Extract the [x, y] coordinate from the center of the cell holding the provided text.  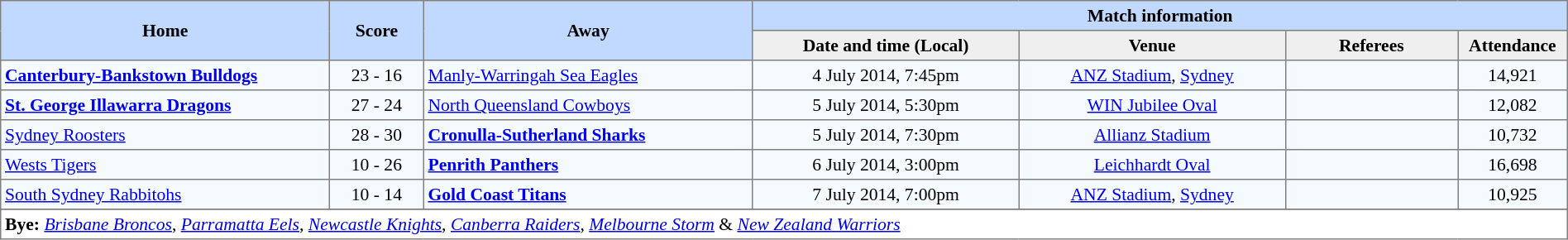
Sydney Roosters [165, 135]
14,921 [1513, 75]
Score [377, 31]
23 - 16 [377, 75]
Wests Tigers [165, 165]
4 July 2014, 7:45pm [886, 75]
North Queensland Cowboys [588, 105]
Date and time (Local) [886, 46]
5 July 2014, 7:30pm [886, 135]
Leichhardt Oval [1152, 165]
Allianz Stadium [1152, 135]
12,082 [1513, 105]
St. George Illawarra Dragons [165, 105]
27 - 24 [377, 105]
6 July 2014, 3:00pm [886, 165]
Gold Coast Titans [588, 194]
Bye: Brisbane Broncos, Parramatta Eels, Newcastle Knights, Canberra Raiders, Melbourne Storm & New Zealand Warriors [784, 224]
5 July 2014, 5:30pm [886, 105]
28 - 30 [377, 135]
Attendance [1513, 46]
16,698 [1513, 165]
Penrith Panthers [588, 165]
Canterbury-Bankstown Bulldogs [165, 75]
WIN Jubilee Oval [1152, 105]
10,925 [1513, 194]
7 July 2014, 7:00pm [886, 194]
Away [588, 31]
10 - 14 [377, 194]
Referees [1371, 46]
10,732 [1513, 135]
Manly-Warringah Sea Eagles [588, 75]
Cronulla-Sutherland Sharks [588, 135]
Venue [1152, 46]
South Sydney Rabbitohs [165, 194]
10 - 26 [377, 165]
Home [165, 31]
Match information [1159, 16]
